Find where the given text appears and provide that cell's center as [x, y] coordinate. 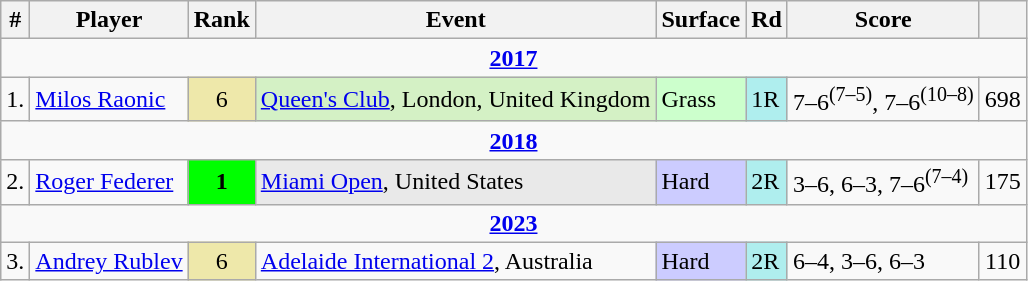
698 [1002, 100]
1. [16, 100]
110 [1002, 261]
2017 [514, 58]
1R [767, 100]
Score [883, 20]
1 [222, 182]
Grass [701, 100]
6–4, 3–6, 6–3 [883, 261]
Milos Raonic [109, 100]
Player [109, 20]
Rank [222, 20]
Rd [767, 20]
# [16, 20]
Surface [701, 20]
Queen's Club, London, United Kingdom [456, 100]
3–6, 6–3, 7–6(7–4) [883, 182]
7–6(7–5), 7–6(10–8) [883, 100]
175 [1002, 182]
2018 [514, 140]
Miami Open, United States [456, 182]
Event [456, 20]
Adelaide International 2, Australia [456, 261]
Roger Federer [109, 182]
Andrey Rublev [109, 261]
3. [16, 261]
2. [16, 182]
2023 [514, 223]
